Return the (x, y) coordinate for the center point of the cell that contains the specified text.  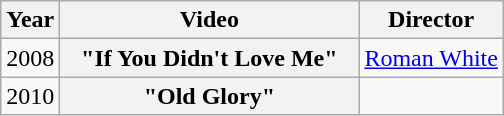
"If You Didn't Love Me" (210, 58)
Roman White (432, 58)
Director (432, 20)
2010 (30, 96)
"Old Glory" (210, 96)
2008 (30, 58)
Video (210, 20)
Year (30, 20)
